Provide the [X, Y] coordinate of the cell's center where the given text is located.  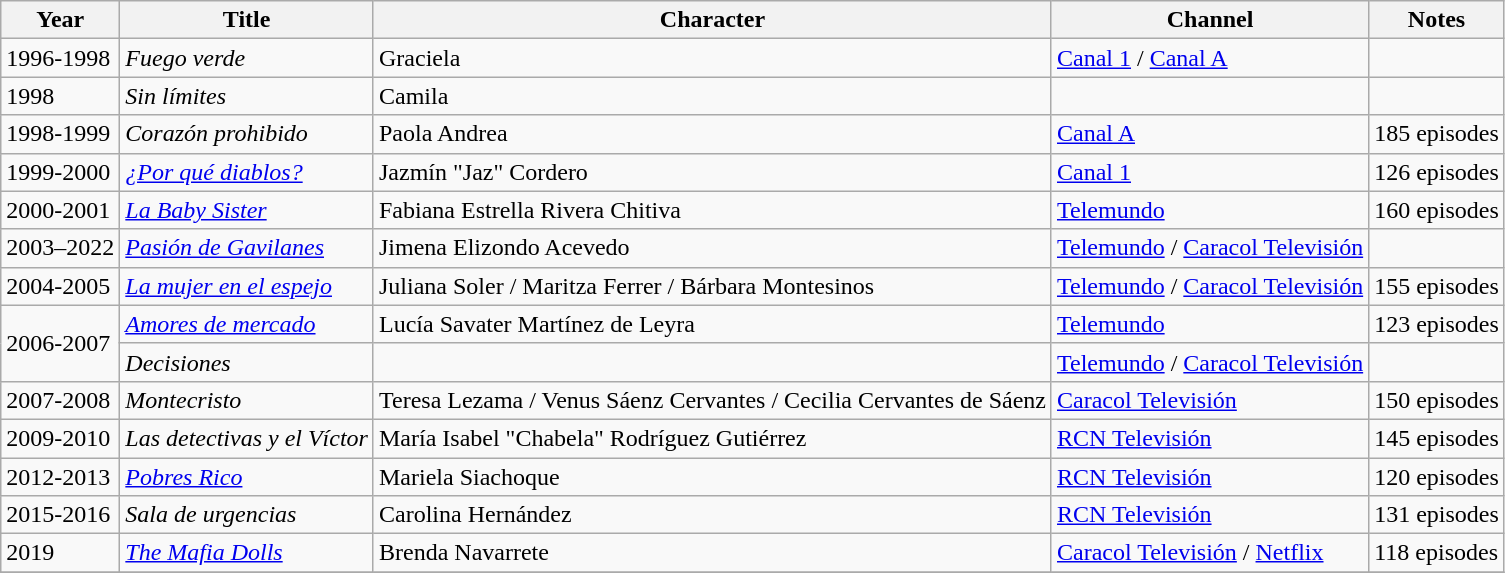
Mariela Siachoque [712, 477]
145 episodes [1437, 438]
Year [60, 20]
Notes [1437, 20]
2004-2005 [60, 286]
118 episodes [1437, 553]
Camila [712, 96]
Character [712, 20]
160 episodes [1437, 210]
Canal 1 [1210, 172]
126 episodes [1437, 172]
Decisiones [247, 362]
The Mafia Dolls [247, 553]
Caracol Televisión / Netflix [1210, 553]
150 episodes [1437, 400]
Carolina Hernández [712, 515]
Lucía Savater Martínez de Leyra [712, 324]
Jazmín "Jaz" Cordero [712, 172]
La Baby Sister [247, 210]
1999-2000 [60, 172]
Channel [1210, 20]
155 episodes [1437, 286]
2000-2001 [60, 210]
123 episodes [1437, 324]
120 episodes [1437, 477]
Paola Andrea [712, 134]
¿Por qué diablos? [247, 172]
Jimena Elizondo Acevedo [712, 248]
2019 [60, 553]
Title [247, 20]
Brenda Navarrete [712, 553]
2007-2008 [60, 400]
Montecristo [247, 400]
2006-2007 [60, 343]
María Isabel "Chabela" Rodríguez Gutiérrez [712, 438]
1996-1998 [60, 58]
2003–2022 [60, 248]
Las detectivas y el Víctor [247, 438]
Fuego verde [247, 58]
Graciela [712, 58]
Canal 1 / Canal A [1210, 58]
2009-2010 [60, 438]
La mujer en el espejo [247, 286]
1998 [60, 96]
Corazón prohibido [247, 134]
2015-2016 [60, 515]
Pobres Rico [247, 477]
131 episodes [1437, 515]
Sala de urgencias [247, 515]
2012-2013 [60, 477]
185 episodes [1437, 134]
Sin límites [247, 96]
Pasión de Gavilanes [247, 248]
Amores de mercado [247, 324]
Teresa Lezama / Venus Sáenz Cervantes / Cecilia Cervantes de Sáenz [712, 400]
Canal A [1210, 134]
Juliana Soler / Maritza Ferrer / Bárbara Montesinos [712, 286]
1998-1999 [60, 134]
Fabiana Estrella Rivera Chitiva [712, 210]
Caracol Televisión [1210, 400]
